Pinpoint the cell where the given text exists, returning its [X, Y] midpoint coordinate. 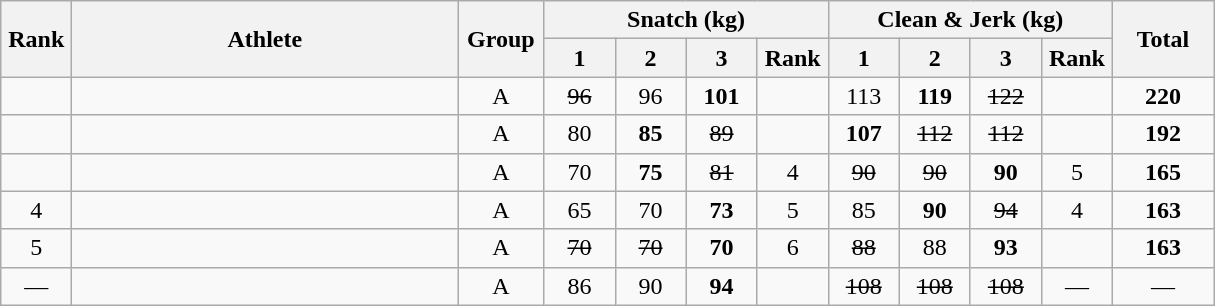
101 [722, 96]
Group [501, 39]
Total [1162, 39]
93 [1006, 248]
Athlete [265, 39]
73 [722, 210]
86 [580, 286]
65 [580, 210]
122 [1006, 96]
Clean & Jerk (kg) [970, 20]
81 [722, 172]
165 [1162, 172]
Snatch (kg) [686, 20]
89 [722, 134]
220 [1162, 96]
107 [864, 134]
192 [1162, 134]
75 [650, 172]
113 [864, 96]
6 [792, 248]
119 [934, 96]
80 [580, 134]
